Output the (X, Y) coordinate of the center of the cell containing the given text.  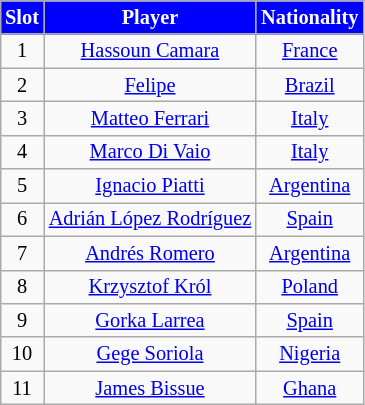
Ghana (310, 388)
10 (22, 354)
France (310, 51)
Andrés Romero (150, 253)
6 (22, 219)
5 (22, 186)
4 (22, 152)
Marco Di Vaio (150, 152)
Ignacio Piatti (150, 186)
James Bissue (150, 388)
Nationality (310, 17)
Matteo Ferrari (150, 118)
Poland (310, 287)
Gege Soriola (150, 354)
Gorka Larrea (150, 320)
2 (22, 85)
Nigeria (310, 354)
11 (22, 388)
Player (150, 17)
Hassoun Camara (150, 51)
Krzysztof Król (150, 287)
Felipe (150, 85)
8 (22, 287)
1 (22, 51)
3 (22, 118)
9 (22, 320)
Slot (22, 17)
Brazil (310, 85)
Adrián López Rodríguez (150, 219)
7 (22, 253)
